From the cell containing the given text, extract its center point as (x, y) coordinate. 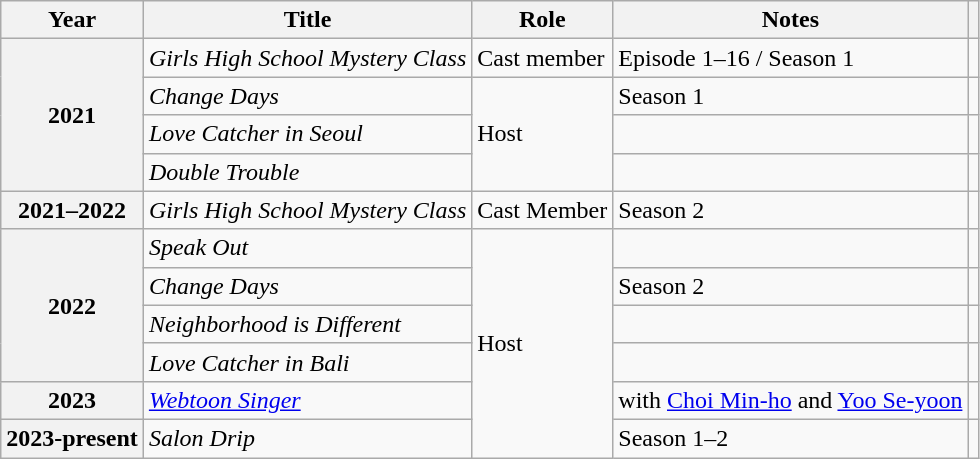
Season 1 (790, 96)
Role (542, 20)
2022 (72, 305)
2021–2022 (72, 210)
with Choi Min-ho and Yoo Se-yoon (790, 400)
Year (72, 20)
2021 (72, 115)
Neighborhood is Different (307, 324)
Cast Member (542, 210)
Webtoon Singer (307, 400)
2023 (72, 400)
2023-present (72, 438)
Title (307, 20)
Double Trouble (307, 172)
Love Catcher in Seoul (307, 134)
Love Catcher in Bali (307, 362)
Cast member (542, 58)
Salon Drip (307, 438)
Episode 1–16 / Season 1 (790, 58)
Notes (790, 20)
Season 1–2 (790, 438)
Speak Out (307, 248)
